Output the [X, Y] coordinate of the center of the cell containing the given text.  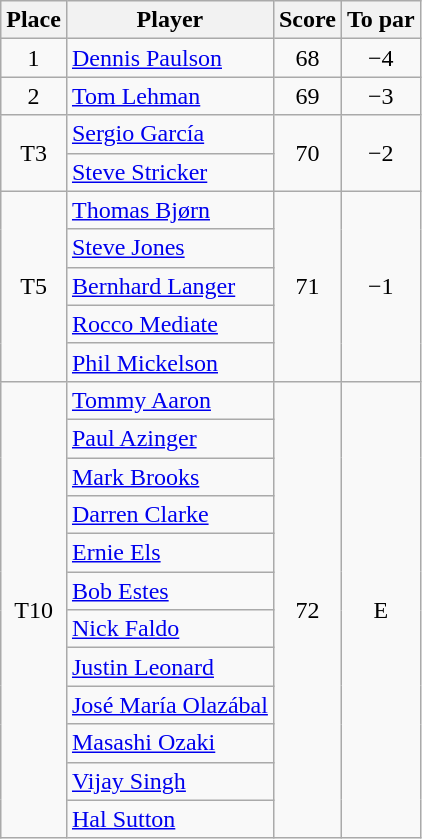
−4 [380, 58]
E [380, 610]
Steve Jones [170, 248]
Nick Faldo [170, 629]
Darren Clarke [170, 515]
2 [34, 96]
−2 [380, 153]
Bernhard Langer [170, 286]
Dennis Paulson [170, 58]
Score [307, 20]
Paul Azinger [170, 438]
Place [34, 20]
Tom Lehman [170, 96]
Ernie Els [170, 553]
70 [307, 153]
Mark Brooks [170, 477]
Vijay Singh [170, 781]
Phil Mickelson [170, 362]
T3 [34, 153]
69 [307, 96]
Thomas Bjørn [170, 210]
68 [307, 58]
Rocco Mediate [170, 324]
Sergio García [170, 134]
−3 [380, 96]
Steve Stricker [170, 172]
Tommy Aaron [170, 400]
71 [307, 286]
−1 [380, 286]
1 [34, 58]
Hal Sutton [170, 819]
Justin Leonard [170, 667]
Masashi Ozaki [170, 743]
To par [380, 20]
72 [307, 610]
T10 [34, 610]
Player [170, 20]
T5 [34, 286]
Bob Estes [170, 591]
José María Olazábal [170, 705]
